Find where the given text appears and provide that cell's center as (X, Y) coordinate. 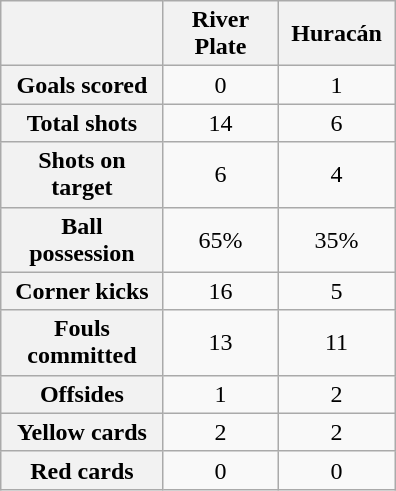
Huracán (337, 34)
Fouls committed (82, 342)
Corner kicks (82, 291)
16 (220, 291)
Total shots (82, 123)
14 (220, 123)
River Plate (220, 34)
4 (337, 174)
Red cards (82, 470)
13 (220, 342)
Yellow cards (82, 432)
Ball possession (82, 240)
Goals scored (82, 85)
Offsides (82, 394)
5 (337, 291)
Shots on target (82, 174)
35% (337, 240)
65% (220, 240)
11 (337, 342)
